For the text-containing cell, return its midpoint in [x, y] coordinate format. 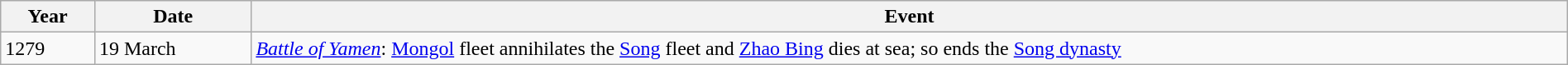
Battle of Yamen: Mongol fleet annihilates the Song fleet and Zhao Bing dies at sea; so ends the Song dynasty [910, 48]
1279 [48, 48]
Year [48, 17]
Date [172, 17]
19 March [172, 48]
Event [910, 17]
